Search for the cell housing the specified text and yield its (x, y) center coordinate. 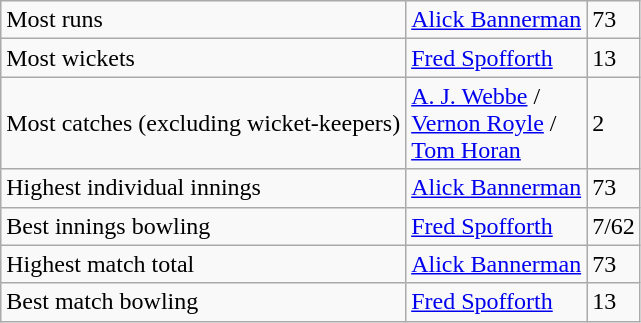
Most catches (excluding wicket-keepers) (204, 123)
Best match bowling (204, 302)
Best innings bowling (204, 226)
Highest match total (204, 264)
A. J. Webbe /Vernon Royle /Tom Horan (496, 123)
Most runs (204, 20)
Most wickets (204, 58)
7/62 (614, 226)
Highest individual innings (204, 188)
2 (614, 123)
